Detect which cell encompasses the target text, then output its [X, Y] center coordinate. 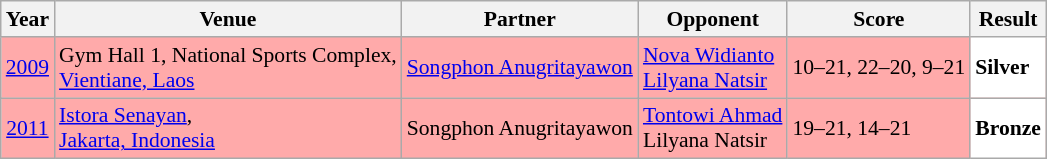
Partner [520, 19]
10–21, 22–20, 9–21 [878, 68]
Score [878, 19]
Bronze [1008, 128]
Venue [228, 19]
Istora Senayan,Jakarta, Indonesia [228, 128]
Tontowi Ahmad Lilyana Natsir [713, 128]
19–21, 14–21 [878, 128]
Gym Hall 1, National Sports Complex,Vientiane, Laos [228, 68]
Opponent [713, 19]
2011 [28, 128]
Result [1008, 19]
Nova Widianto Lilyana Natsir [713, 68]
Silver [1008, 68]
Year [28, 19]
2009 [28, 68]
